Detect which cell encompasses the target text, then output its [x, y] center coordinate. 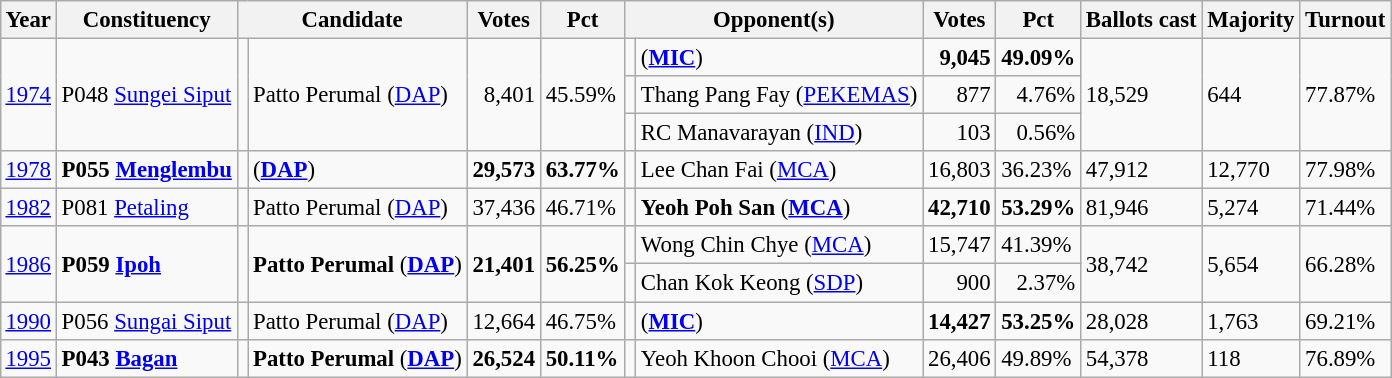
46.71% [582, 208]
26,524 [504, 358]
Opponent(s) [774, 20]
41.39% [1038, 245]
47,912 [1142, 170]
5,274 [1251, 208]
Wong Chin Chye (MCA) [780, 245]
Lee Chan Fai (MCA) [780, 170]
42,710 [960, 208]
Candidate [352, 20]
(DAP) [358, 170]
8,401 [504, 94]
Thang Pang Fay (PEKEMAS) [780, 95]
50.11% [582, 358]
103 [960, 133]
12,664 [504, 321]
9,045 [960, 57]
16,803 [960, 170]
12,770 [1251, 170]
RC Manavarayan (IND) [780, 133]
Constituency [146, 20]
Majority [1251, 20]
66.28% [1346, 264]
Turnout [1346, 20]
69.21% [1346, 321]
Year [28, 20]
Ballots cast [1142, 20]
77.87% [1346, 94]
P055 Menglembu [146, 170]
0.56% [1038, 133]
18,529 [1142, 94]
644 [1251, 94]
P081 Petaling [146, 208]
49.09% [1038, 57]
Yeoh Poh San (MCA) [780, 208]
29,573 [504, 170]
900 [960, 283]
1974 [28, 94]
P048 Sungei Siput [146, 94]
5,654 [1251, 264]
76.89% [1346, 358]
71.44% [1346, 208]
21,401 [504, 264]
53.25% [1038, 321]
63.77% [582, 170]
56.25% [582, 264]
1982 [28, 208]
81,946 [1142, 208]
1978 [28, 170]
28,028 [1142, 321]
1995 [28, 358]
Chan Kok Keong (SDP) [780, 283]
53.29% [1038, 208]
38,742 [1142, 264]
1,763 [1251, 321]
Yeoh Khoon Chooi (MCA) [780, 358]
26,406 [960, 358]
36.23% [1038, 170]
1990 [28, 321]
P059 Ipoh [146, 264]
118 [1251, 358]
P043 Bagan [146, 358]
46.75% [582, 321]
77.98% [1346, 170]
4.76% [1038, 95]
877 [960, 95]
45.59% [582, 94]
1986 [28, 264]
49.89% [1038, 358]
54,378 [1142, 358]
14,427 [960, 321]
P056 Sungai Siput [146, 321]
2.37% [1038, 283]
15,747 [960, 245]
37,436 [504, 208]
